From the cell containing the given text, extract its center point as [x, y] coordinate. 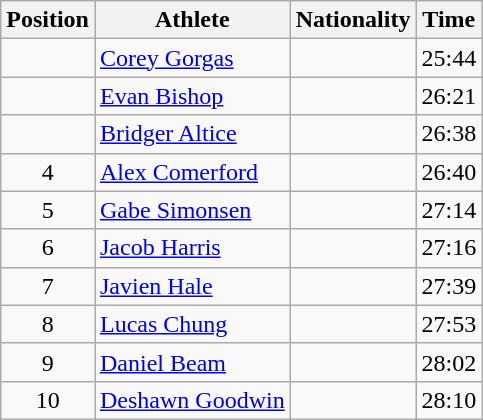
Position [48, 20]
Nationality [353, 20]
Lucas Chung [192, 324]
27:53 [449, 324]
4 [48, 172]
Evan Bishop [192, 96]
10 [48, 400]
Javien Hale [192, 286]
27:16 [449, 248]
Time [449, 20]
25:44 [449, 58]
Deshawn Goodwin [192, 400]
5 [48, 210]
Jacob Harris [192, 248]
Gabe Simonsen [192, 210]
28:10 [449, 400]
Corey Gorgas [192, 58]
6 [48, 248]
Daniel Beam [192, 362]
Alex Comerford [192, 172]
27:39 [449, 286]
26:21 [449, 96]
27:14 [449, 210]
7 [48, 286]
Bridger Altice [192, 134]
26:40 [449, 172]
28:02 [449, 362]
8 [48, 324]
26:38 [449, 134]
9 [48, 362]
Athlete [192, 20]
